Search for the cell housing the specified text and yield its (x, y) center coordinate. 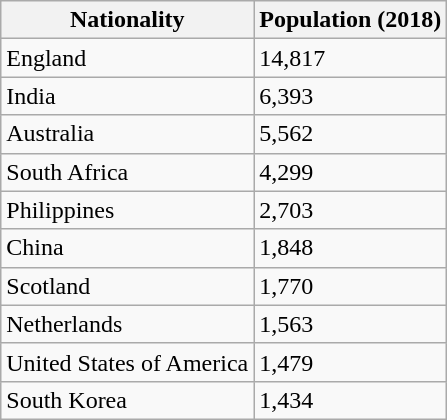
South Africa (128, 172)
5,562 (350, 134)
Nationality (128, 20)
1,563 (350, 324)
South Korea (128, 400)
1,770 (350, 286)
1,848 (350, 248)
England (128, 58)
China (128, 248)
Population (2018) (350, 20)
2,703 (350, 210)
India (128, 96)
United States of America (128, 362)
6,393 (350, 96)
Netherlands (128, 324)
1,434 (350, 400)
Scotland (128, 286)
Australia (128, 134)
14,817 (350, 58)
4,299 (350, 172)
1,479 (350, 362)
Philippines (128, 210)
